Return [X, Y] of the center of cell containing provided text 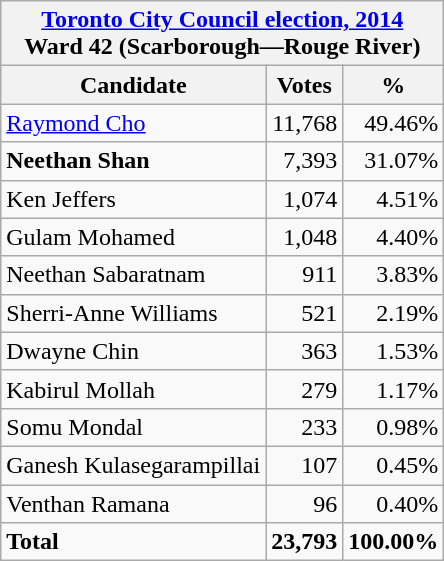
233 [304, 427]
Raymond Cho [134, 123]
1.17% [394, 389]
911 [304, 275]
4.40% [394, 237]
96 [304, 503]
4.51% [394, 199]
Venthan Ramana [134, 503]
Dwayne Chin [134, 351]
3.83% [394, 275]
Neethan Shan [134, 161]
7,393 [304, 161]
Candidate [134, 85]
Gulam Mohamed [134, 237]
521 [304, 313]
Neethan Sabaratnam [134, 275]
1.53% [394, 351]
Sherri-Anne Williams [134, 313]
0.98% [394, 427]
11,768 [304, 123]
23,793 [304, 542]
1,074 [304, 199]
107 [304, 465]
Toronto City Council election, 2014Ward 42 (Scarborough—Rouge River) [222, 34]
Ganesh Kulasegarampillai [134, 465]
31.07% [394, 161]
0.45% [394, 465]
Votes [304, 85]
2.19% [394, 313]
Ken Jeffers [134, 199]
363 [304, 351]
0.40% [394, 503]
100.00% [394, 542]
279 [304, 389]
Somu Mondal [134, 427]
% [394, 85]
Total [134, 542]
Kabirul Mollah [134, 389]
1,048 [304, 237]
49.46% [394, 123]
